Output the [x, y] coordinate of the center of the cell containing the given text.  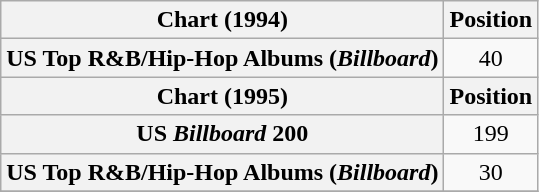
Chart (1995) [222, 96]
US Billboard 200 [222, 134]
40 [491, 58]
Chart (1994) [222, 20]
30 [491, 172]
199 [491, 134]
